For the text-containing cell, return its midpoint in [X, Y] coordinate format. 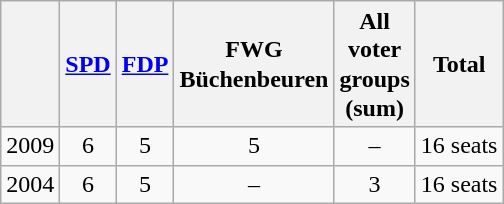
2004 [30, 184]
Allvotergroups(sum) [374, 64]
SPD [88, 64]
FDP [145, 64]
3 [374, 184]
FWGBüchenbeuren [254, 64]
Total [459, 64]
2009 [30, 146]
